Pinpoint the cell where the given text exists, returning its [X, Y] midpoint coordinate. 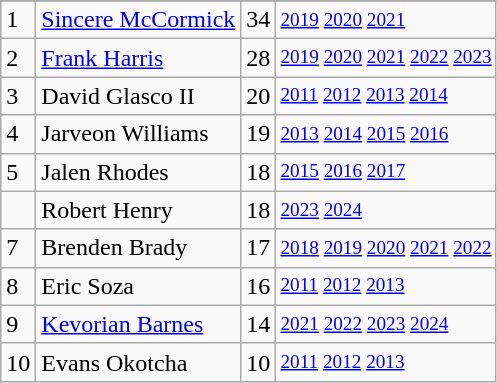
Evans Okotcha [138, 362]
16 [258, 286]
1 [18, 20]
28 [258, 58]
17 [258, 248]
20 [258, 96]
2019 2020 2021 2022 2023 [386, 58]
2021 2022 2023 2024 [386, 324]
Frank Harris [138, 58]
34 [258, 20]
Eric Soza [138, 286]
3 [18, 96]
Jarveon Williams [138, 134]
2013 2014 2015 2016 [386, 134]
8 [18, 286]
Jalen Rhodes [138, 172]
2 [18, 58]
7 [18, 248]
Kevorian Barnes [138, 324]
2018 2019 2020 2021 2022 [386, 248]
4 [18, 134]
2023 2024 [386, 210]
9 [18, 324]
Robert Henry [138, 210]
Brenden Brady [138, 248]
2019 2020 2021 [386, 20]
14 [258, 324]
5 [18, 172]
19 [258, 134]
Sincere McCormick [138, 20]
2011 2012 2013 2014 [386, 96]
2015 2016 2017 [386, 172]
David Glasco II [138, 96]
